Output the (X, Y) coordinate of the center of the cell containing the given text.  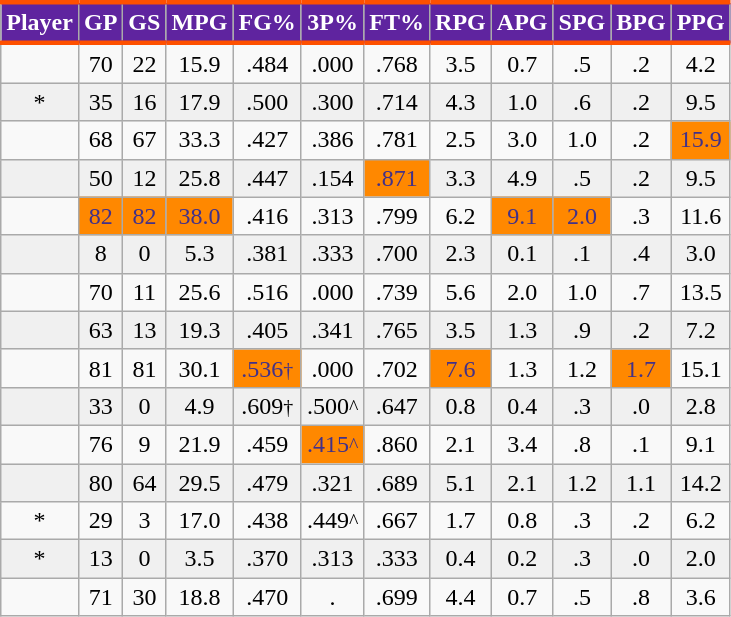
2.8 (700, 406)
3.4 (522, 444)
63 (100, 330)
.871 (397, 178)
.739 (397, 292)
.667 (397, 521)
.7 (641, 292)
.765 (397, 330)
.386 (332, 140)
7.6 (461, 368)
.427 (267, 140)
.405 (267, 330)
APG (522, 22)
.500 (267, 102)
.700 (397, 254)
11.6 (700, 216)
.484 (267, 63)
.860 (397, 444)
FT% (397, 22)
.321 (332, 483)
11 (144, 292)
2.3 (461, 254)
.370 (267, 559)
.647 (397, 406)
21.9 (200, 444)
.609† (267, 406)
.447 (267, 178)
29.5 (200, 483)
0.1 (522, 254)
38.0 (200, 216)
4.4 (461, 597)
Player (40, 22)
.4 (641, 254)
. (332, 597)
35 (100, 102)
.6 (582, 102)
1.1 (641, 483)
17.9 (200, 102)
.689 (397, 483)
PPG (700, 22)
5.1 (461, 483)
3 (144, 521)
3.3 (461, 178)
.781 (397, 140)
2.5 (461, 140)
9 (144, 444)
.536† (267, 368)
76 (100, 444)
MPG (200, 22)
18.8 (200, 597)
.479 (267, 483)
14.2 (700, 483)
3P% (332, 22)
33.3 (200, 140)
.702 (397, 368)
FG% (267, 22)
12 (144, 178)
.154 (332, 178)
7.2 (700, 330)
15.1 (700, 368)
67 (144, 140)
.799 (397, 216)
25.8 (200, 178)
17.0 (200, 521)
3.6 (700, 597)
.449^ (332, 521)
.300 (332, 102)
.500^ (332, 406)
22 (144, 63)
.768 (397, 63)
GS (144, 22)
71 (100, 597)
16 (144, 102)
50 (100, 178)
0.2 (522, 559)
4.3 (461, 102)
8 (100, 254)
68 (100, 140)
.9 (582, 330)
64 (144, 483)
80 (100, 483)
RPG (461, 22)
BPG (641, 22)
.714 (397, 102)
.459 (267, 444)
5.6 (461, 292)
.416 (267, 216)
.341 (332, 330)
.699 (397, 597)
.438 (267, 521)
4.2 (700, 63)
.381 (267, 254)
.516 (267, 292)
30.1 (200, 368)
30 (144, 597)
.470 (267, 597)
SPG (582, 22)
33 (100, 406)
19.3 (200, 330)
13.5 (700, 292)
5.3 (200, 254)
25.6 (200, 292)
29 (100, 521)
GP (100, 22)
.415^ (332, 444)
